From the cell containing the given text, extract its center point as (X, Y) coordinate. 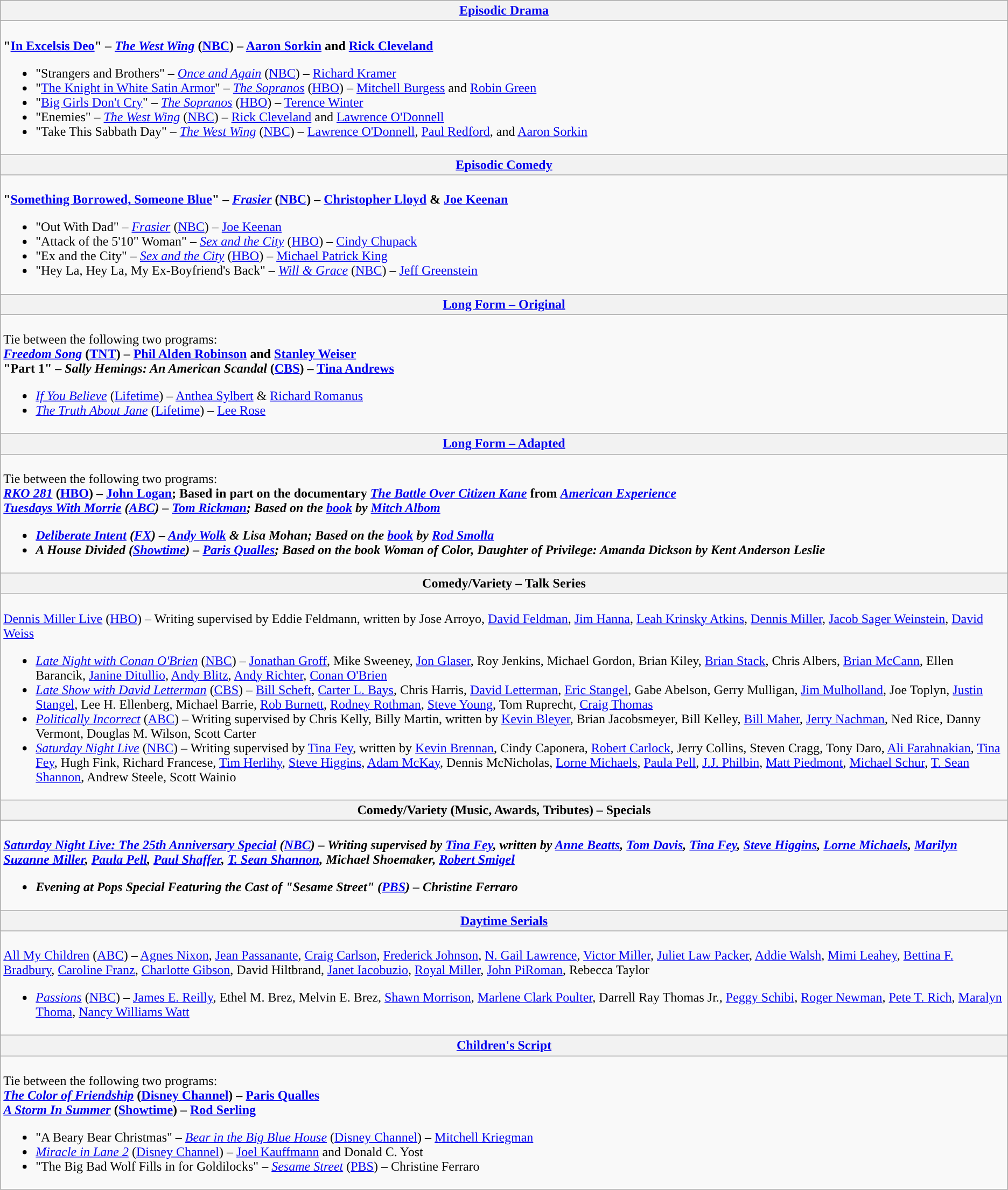
Daytime Serials (504, 920)
Long Form – Adapted (504, 444)
Children's Script (504, 1046)
Episodic Comedy (504, 165)
Episodic Drama (504, 11)
Comedy/Variety (Music, Awards, Tributes) – Specials (504, 810)
Long Form – Original (504, 304)
Comedy/Variety – Talk Series (504, 583)
